Detect which cell encompasses the target text, then output its [x, y] center coordinate. 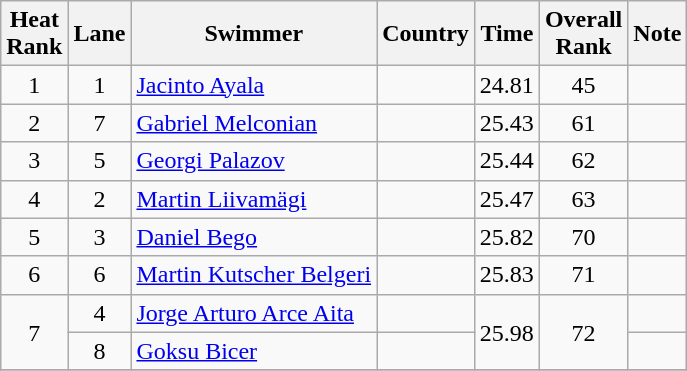
25.82 [506, 237]
72 [583, 332]
45 [583, 85]
61 [583, 123]
8 [100, 351]
71 [583, 275]
Lane [100, 34]
Goksu Bicer [254, 351]
63 [583, 199]
Swimmer [254, 34]
Country [426, 34]
Daniel Bego [254, 237]
25.43 [506, 123]
25.47 [506, 199]
OverallRank [583, 34]
Martin Liivamägi [254, 199]
25.44 [506, 161]
Time [506, 34]
24.81 [506, 85]
Jorge Arturo Arce Aita [254, 313]
Gabriel Melconian [254, 123]
Jacinto Ayala [254, 85]
Note [658, 34]
Martin Kutscher Belgeri [254, 275]
Georgi Palazov [254, 161]
62 [583, 161]
25.98 [506, 332]
25.83 [506, 275]
Heat Rank [34, 34]
70 [583, 237]
